Capture the cell that displays the provided text and extract its (x, y) central coordinate. 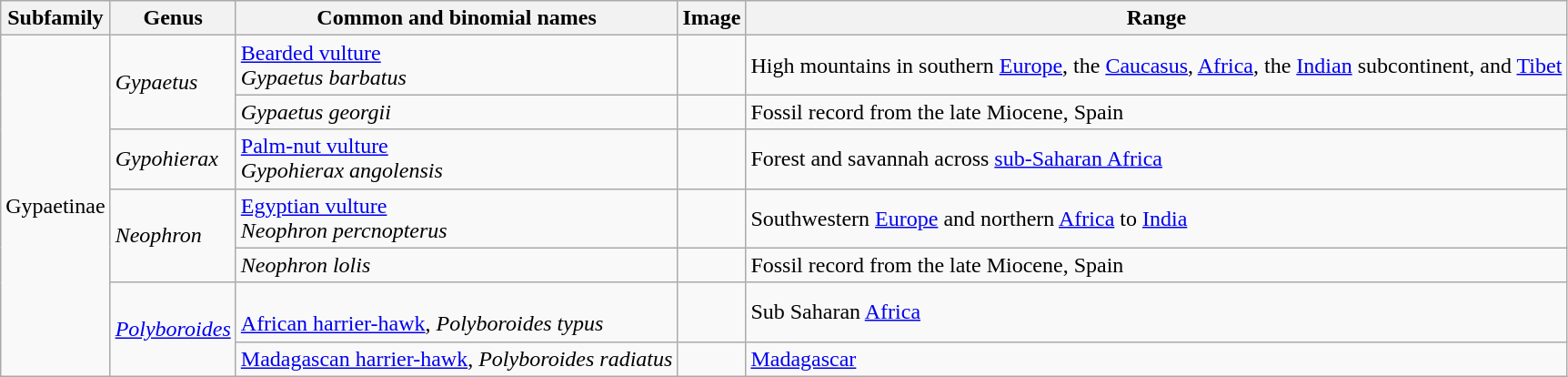
Neophron lolis (457, 265)
Gypaetus georgii (457, 112)
Palm-nut vultureGypohierax angolensis (457, 158)
Neophron (173, 235)
Gypohierax (173, 158)
Genus (173, 18)
Madagascar (1157, 359)
Image (711, 18)
Common and binomial names (457, 18)
High mountains in southern Europe, the Caucasus, Africa, the Indian subcontinent, and Tibet (1157, 66)
Range (1157, 18)
Southwestern Europe and northern Africa to India (1157, 219)
Egyptian vultureNeophron percnopterus (457, 219)
Gypaetus (173, 82)
Bearded vultureGypaetus barbatus (457, 66)
Subfamily (55, 18)
Gypaetinae (55, 206)
Sub Saharan Africa (1157, 311)
Forest and savannah across sub-Saharan Africa (1157, 158)
Polyboroides (173, 330)
Madagascan harrier-hawk, Polyboroides radiatus (457, 359)
African harrier-hawk, Polyboroides typus (457, 311)
